Extract the (X, Y) coordinate from the center of the cell holding the provided text.  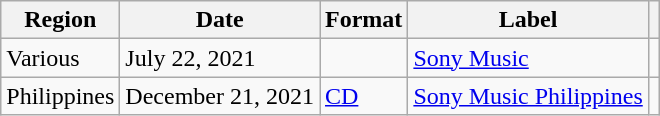
Sony Music Philippines (528, 96)
Region (60, 20)
Sony Music (528, 58)
Date (220, 20)
Format (364, 20)
Label (528, 20)
July 22, 2021 (220, 58)
Philippines (60, 96)
CD (364, 96)
Various (60, 58)
December 21, 2021 (220, 96)
